Extract the [X, Y] coordinate from the center of the cell holding the provided text.  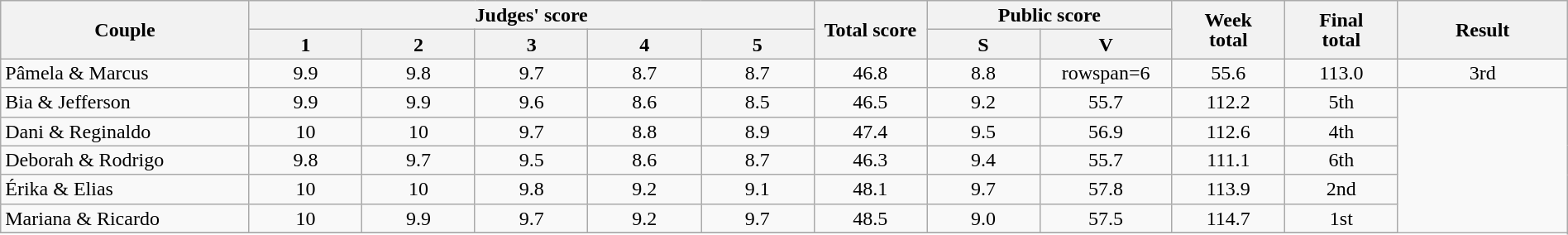
4th [1341, 131]
1 [306, 45]
55.6 [1229, 73]
5th [1341, 103]
5 [758, 45]
8.5 [758, 103]
1st [1341, 218]
S [984, 45]
8.9 [758, 131]
Result [1482, 30]
Érika & Elias [125, 189]
113.9 [1229, 189]
Pâmela & Marcus [125, 73]
Couple [125, 30]
9.4 [984, 161]
114.7 [1229, 218]
V [1106, 45]
3 [531, 45]
Weektotal [1229, 30]
46.8 [870, 73]
Total score [870, 30]
2nd [1341, 189]
Judges' score [531, 15]
111.1 [1229, 161]
rowspan=6 [1106, 73]
Dani & Reginaldo [125, 131]
46.3 [870, 161]
Finaltotal [1341, 30]
3rd [1482, 73]
Bia & Jefferson [125, 103]
9.0 [984, 218]
48.5 [870, 218]
6th [1341, 161]
47.4 [870, 131]
56.9 [1106, 131]
9.6 [531, 103]
9.1 [758, 189]
113.0 [1341, 73]
48.1 [870, 189]
Deborah & Rodrigo [125, 161]
4 [645, 45]
112.2 [1229, 103]
57.5 [1106, 218]
57.8 [1106, 189]
112.6 [1229, 131]
Mariana & Ricardo [125, 218]
2 [418, 45]
Public score [1049, 15]
46.5 [870, 103]
